Capture the cell that displays the provided text and extract its [x, y] central coordinate. 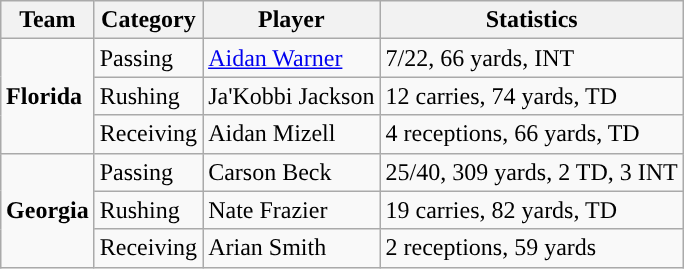
2 receptions, 59 yards [532, 248]
Player [292, 20]
Arian Smith [292, 248]
Aidan Mizell [292, 134]
Florida [48, 96]
Category [148, 20]
Ja'Kobbi Jackson [292, 96]
Carson Beck [292, 172]
Aidan Warner [292, 58]
25/40, 309 yards, 2 TD, 3 INT [532, 172]
19 carries, 82 yards, TD [532, 210]
12 carries, 74 yards, TD [532, 96]
4 receptions, 66 yards, TD [532, 134]
Nate Frazier [292, 210]
Georgia [48, 210]
Statistics [532, 20]
Team [48, 20]
7/22, 66 yards, INT [532, 58]
